Locate the cell with the specified text and output its (X, Y) center coordinate. 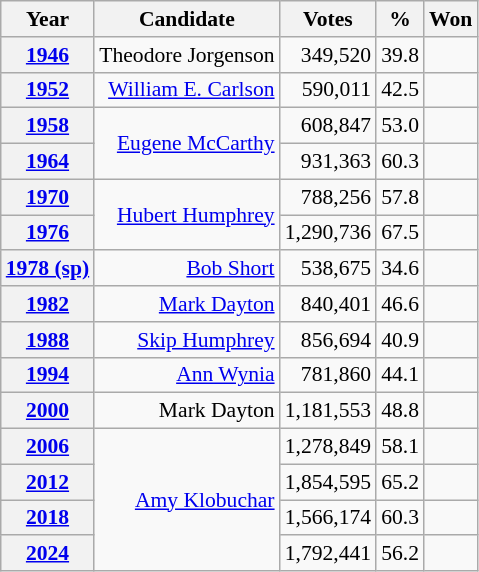
Won (450, 19)
1,278,849 (328, 447)
Bob Short (186, 269)
1,290,736 (328, 233)
Amy Klobuchar (186, 500)
1952 (48, 90)
2012 (48, 482)
53.0 (400, 126)
1994 (48, 375)
1976 (48, 233)
1946 (48, 55)
Ann Wynia (186, 375)
788,256 (328, 197)
1988 (48, 340)
Eugene McCarthy (186, 144)
931,363 (328, 162)
42.5 (400, 90)
1970 (48, 197)
1964 (48, 162)
Votes (328, 19)
56.2 (400, 554)
Theodore Jorgenson (186, 55)
538,675 (328, 269)
1,181,553 (328, 411)
1982 (48, 304)
2000 (48, 411)
46.6 (400, 304)
2018 (48, 518)
1978 (sp) (48, 269)
608,847 (328, 126)
% (400, 19)
1,792,441 (328, 554)
40.9 (400, 340)
1,854,595 (328, 482)
840,401 (328, 304)
349,520 (328, 55)
1958 (48, 126)
65.2 (400, 482)
34.6 (400, 269)
856,694 (328, 340)
44.1 (400, 375)
57.8 (400, 197)
2006 (48, 447)
58.1 (400, 447)
67.5 (400, 233)
1,566,174 (328, 518)
781,860 (328, 375)
48.8 (400, 411)
590,011 (328, 90)
Year (48, 19)
Hubert Humphrey (186, 214)
William E. Carlson (186, 90)
Skip Humphrey (186, 340)
2024 (48, 554)
Candidate (186, 19)
39.8 (400, 55)
